Scan for the cell matching the given text and deliver its (x, y) coordinate at center. 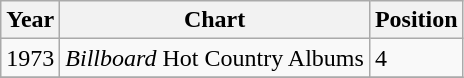
4 (416, 58)
Billboard Hot Country Albums (215, 58)
Chart (215, 20)
Year (30, 20)
1973 (30, 58)
Position (416, 20)
